Capture the cell that displays the provided text and extract its [X, Y] central coordinate. 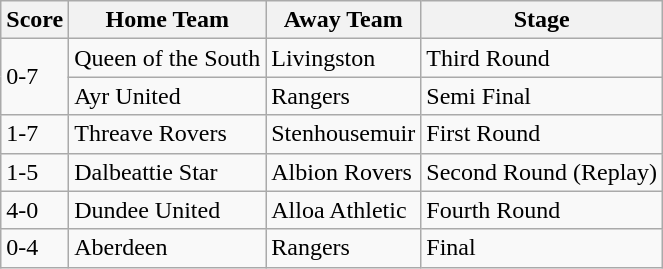
1-7 [35, 134]
Threave Rovers [168, 134]
Fourth Round [542, 210]
4-0 [35, 210]
Ayr United [168, 96]
Stage [542, 20]
Livingston [344, 58]
Semi Final [542, 96]
Queen of the South [168, 58]
Alloa Athletic [344, 210]
First Round [542, 134]
0-4 [35, 248]
Third Round [542, 58]
Second Round (Replay) [542, 172]
0-7 [35, 77]
Stenhousemuir [344, 134]
Albion Rovers [344, 172]
1-5 [35, 172]
Aberdeen [168, 248]
Away Team [344, 20]
Dalbeattie Star [168, 172]
Final [542, 248]
Score [35, 20]
Dundee United [168, 210]
Home Team [168, 20]
